Return [X, Y] of the center of cell containing provided text 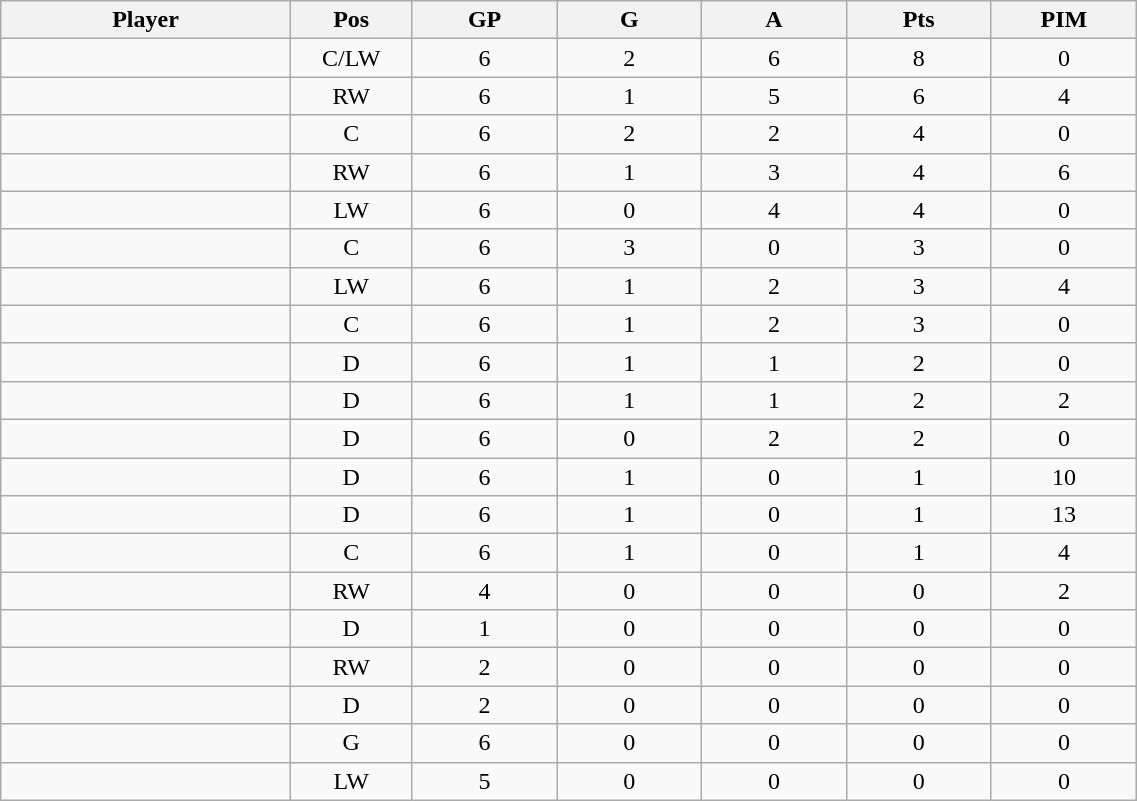
13 [1064, 515]
C/LW [351, 58]
A [774, 20]
Pos [351, 20]
10 [1064, 477]
Player [146, 20]
8 [918, 58]
PIM [1064, 20]
Pts [918, 20]
GP [484, 20]
